Return the (x, y) coordinate for the center point of the cell that contains the specified text.  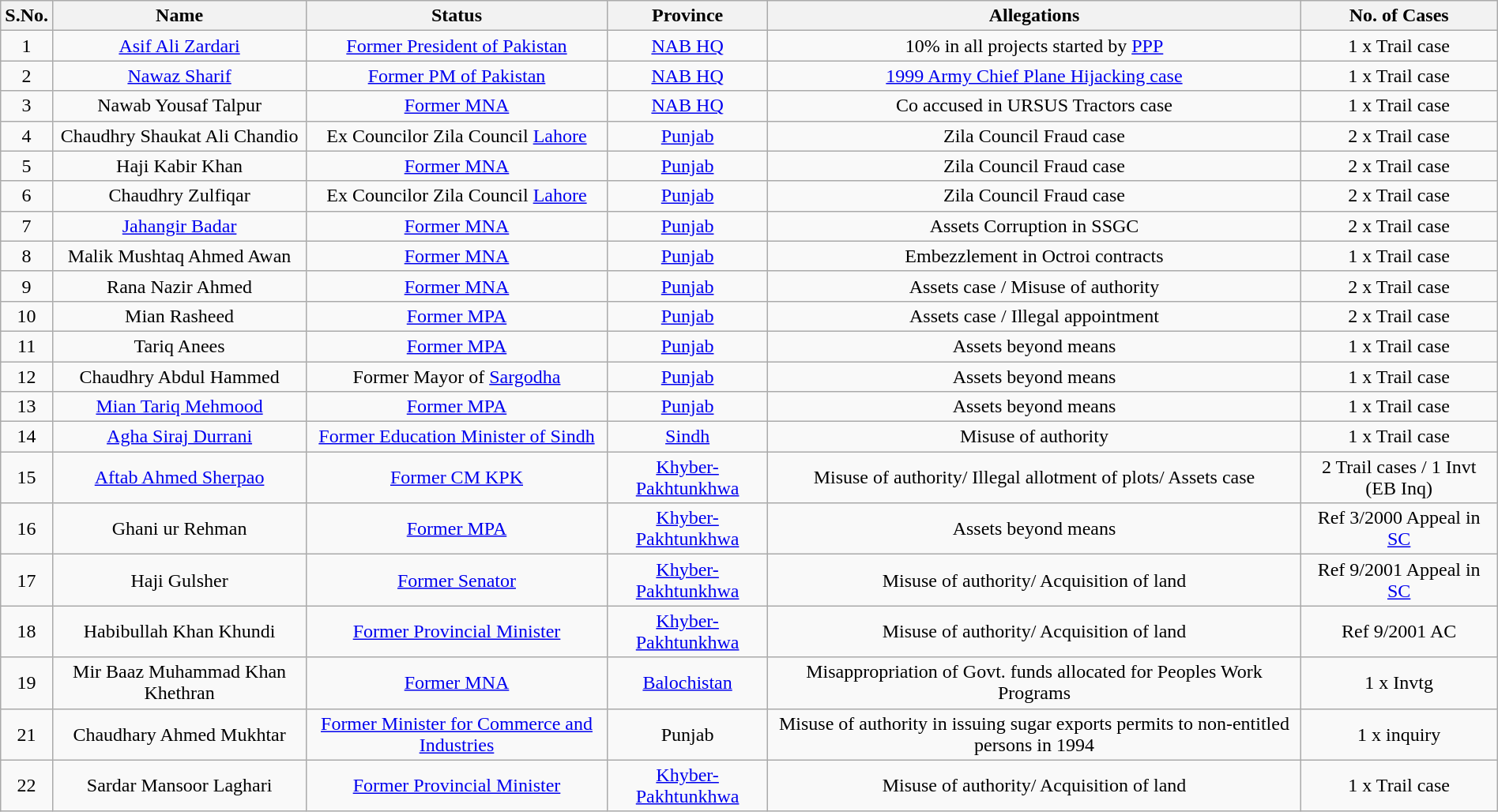
9 (27, 286)
6 (27, 196)
Assets case / Misuse of authority (1034, 286)
Rana Nazir Ahmed (179, 286)
Tariq Anees (179, 346)
11 (27, 346)
22 (27, 785)
S.No. (27, 16)
3 (27, 106)
4 (27, 136)
Malik Mushtaq Ahmed Awan (179, 256)
21 (27, 735)
1 x inquiry (1398, 735)
10 (27, 316)
Allegations (1034, 16)
10% in all projects started by PPP (1034, 46)
Asif Ali Zardari (179, 46)
Mian Rasheed (179, 316)
Mian Tariq Mehmood (179, 407)
12 (27, 377)
1 (27, 46)
Mir Baaz Muhammad Khan Khethran (179, 682)
Habibullah Khan Khundi (179, 632)
Haji Kabir Khan (179, 166)
16 (27, 529)
13 (27, 407)
Agha Siraj Durrani (179, 437)
Nawaz Sharif (179, 76)
Chaudhry Zulfiqar (179, 196)
Nawab Yousaf Talpur (179, 106)
Chaudhry Shaukat Ali Chandio (179, 136)
2 (27, 76)
19 (27, 682)
Chaudhary Ahmed Mukhtar (179, 735)
Ghani ur Rehman (179, 529)
Former Senator (457, 580)
5 (27, 166)
Misappropriation of Govt. funds allocated for Peoples Work Programs (1034, 682)
Misuse of authority (1034, 437)
Assets Corruption in SSGC (1034, 226)
Former Mayor of Sargodha (457, 377)
1 x Invtg (1398, 682)
Former Education Minister of Sindh (457, 437)
Jahangir Badar (179, 226)
Province (687, 16)
Ref 9/2001 Appeal in SC (1398, 580)
8 (27, 256)
Former Minister for Commerce and Industries (457, 735)
Aftab Ahmed Sherpao (179, 477)
1999 Army Chief Plane Hijacking case (1034, 76)
Ref 3/2000 Appeal in SC (1398, 529)
18 (27, 632)
Ref 9/2001 AC (1398, 632)
2 Trail cases / 1 Invt (EB Inq) (1398, 477)
17 (27, 580)
Chaudhry Abdul Hammed (179, 377)
Embezzlement in Octroi contracts (1034, 256)
No. of Cases (1398, 16)
Haji Gulsher (179, 580)
Misuse of authority/ Illegal allotment of plots/ Assets case (1034, 477)
Former President of Pakistan (457, 46)
15 (27, 477)
Sardar Mansoor Laghari (179, 785)
7 (27, 226)
Status (457, 16)
Assets case / Illegal appointment (1034, 316)
Former PM of Pakistan (457, 76)
14 (27, 437)
Balochistan (687, 682)
Name (179, 16)
Misuse of authority in issuing sugar exports permits to non-entitled persons in 1994 (1034, 735)
Sindh (687, 437)
Co accused in URSUS Tractors case (1034, 106)
Former CM KPK (457, 477)
